Provide the (x, y) coordinate of the cell's center where the given text is located.  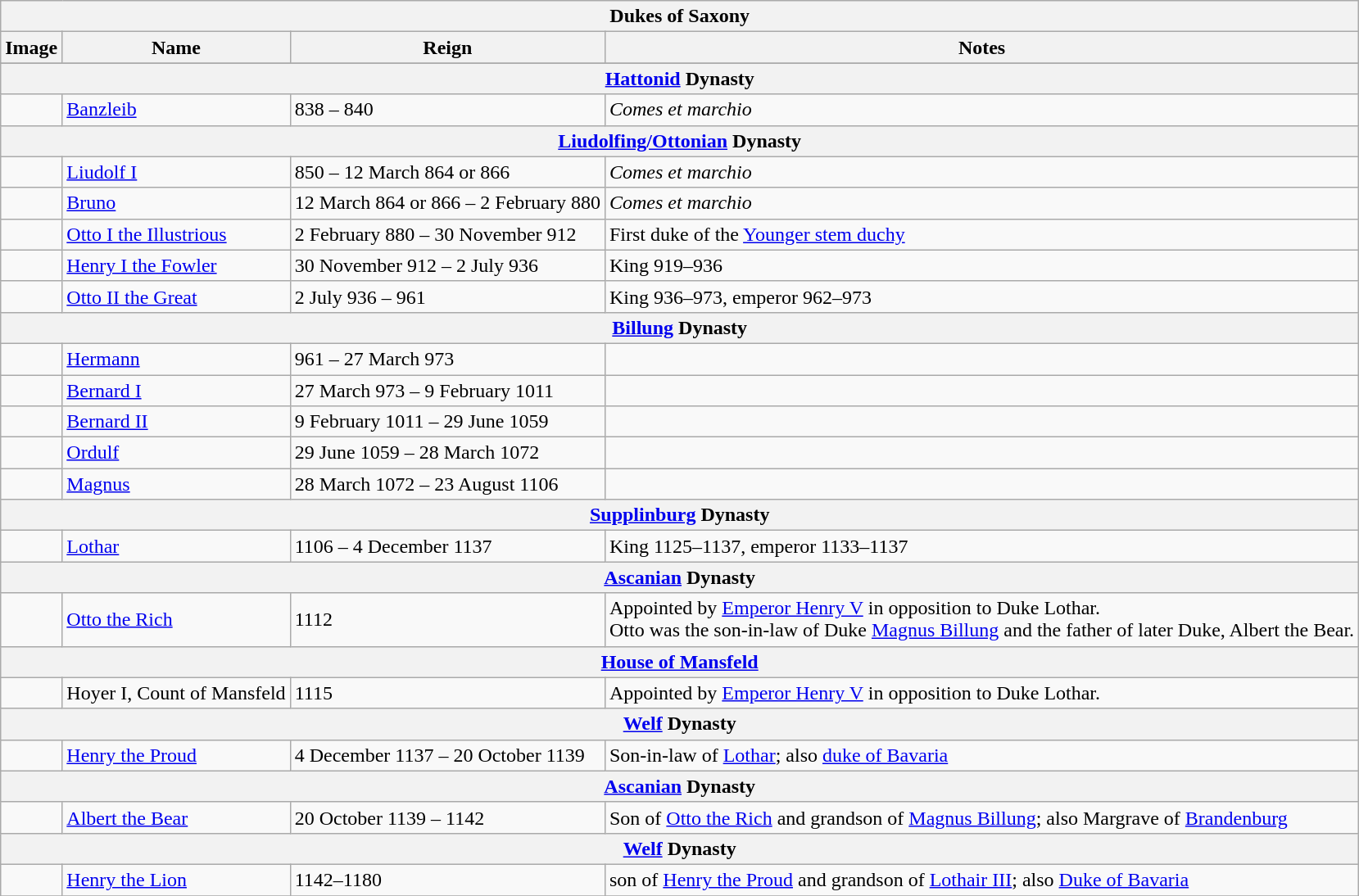
4 December 1137 – 20 October 1139 (447, 755)
House of Mansfeld (680, 662)
Appointed by Emperor Henry V in opposition to Duke Lothar. (981, 693)
28 March 1072 – 23 August 1106 (447, 484)
2 July 936 – 961 (447, 296)
Supplinburg Dynasty (680, 515)
Henry the Lion (176, 880)
Lothar (176, 546)
Liudolf I (176, 172)
Notes (981, 48)
Otto I the Illustrious (176, 234)
Magnus (176, 484)
Henry the Proud (176, 755)
King 1125–1137, emperor 1133–1137 (981, 546)
King 919–936 (981, 265)
Bernard I (176, 391)
Henry I the Fowler (176, 265)
12 March 864 or 866 – 2 February 880 (447, 203)
Albert the Bear (176, 817)
29 June 1059 – 28 March 1072 (447, 453)
1115 (447, 693)
30 November 912 – 2 July 936 (447, 265)
Reign (447, 48)
Bruno (176, 203)
son of Henry the Proud and grandson of Lothair III; also Duke of Bavaria (981, 880)
Son of Otto the Rich and grandson of Magnus Billung; also Margrave of Brandenburg (981, 817)
Hermann (176, 359)
Ordulf (176, 453)
Hattonid Dynasty (680, 79)
9 February 1011 – 29 June 1059 (447, 422)
Hoyer I, Count of Mansfeld (176, 693)
1142–1180 (447, 880)
Bernard II (176, 422)
Billung Dynasty (680, 328)
27 March 973 – 9 February 1011 (447, 391)
King 936–973, emperor 962–973 (981, 296)
Banzleib (176, 110)
850 – 12 March 864 or 866 (447, 172)
961 – 27 March 973 (447, 359)
Otto the Rich (176, 619)
Image (31, 48)
20 October 1139 – 1142 (447, 817)
First duke of the Younger stem duchy (981, 234)
Name (176, 48)
Son-in-law of Lothar; also duke of Bavaria (981, 755)
Dukes of Saxony (680, 16)
Liudolfing/Ottonian Dynasty (680, 141)
1106 – 4 December 1137 (447, 546)
2 February 880 – 30 November 912 (447, 234)
1112 (447, 619)
Otto II the Great (176, 296)
838 – 840 (447, 110)
